Determine the (x, y) coordinate at the center of the cell enclosing the given text.  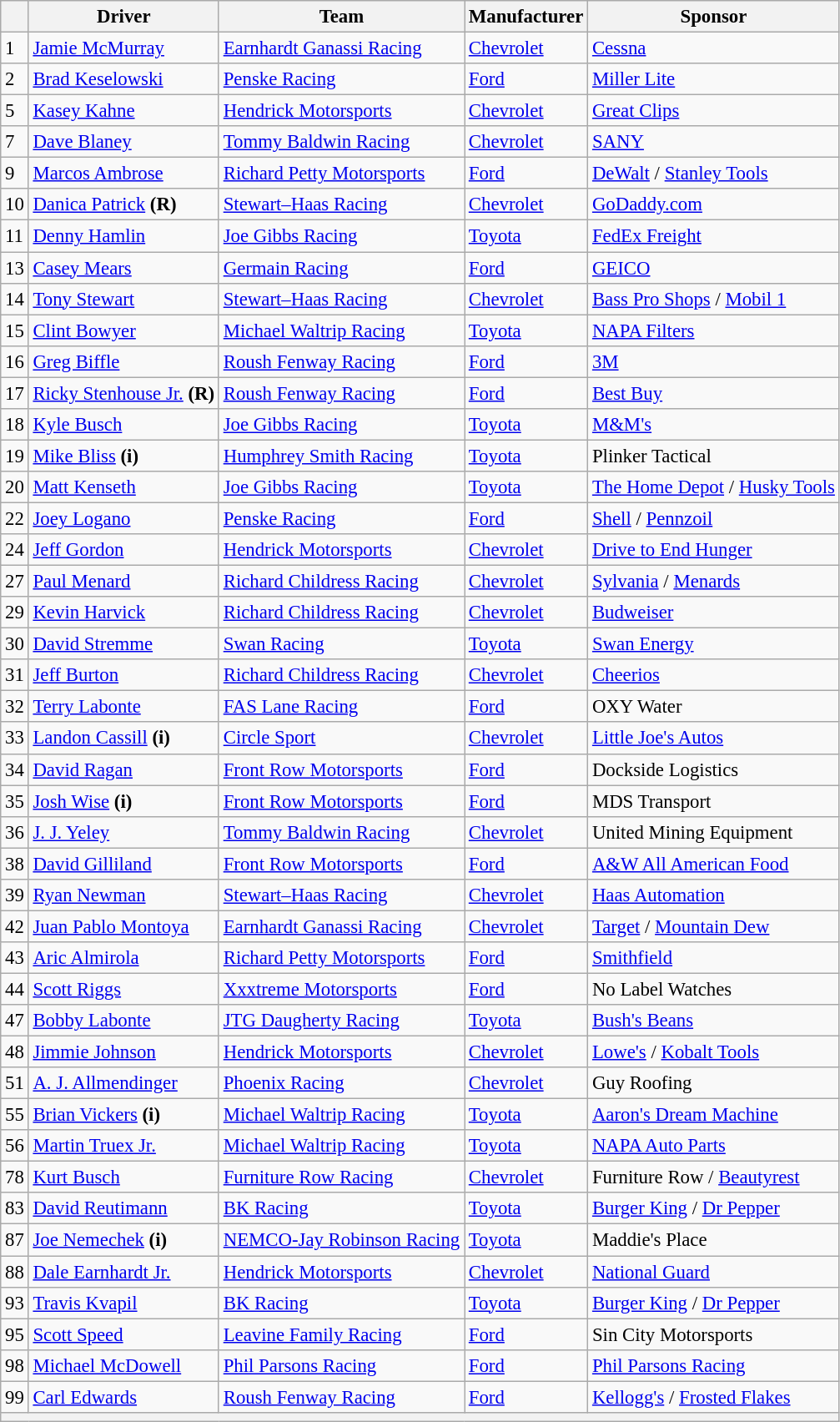
Miller Lite (714, 79)
19 (15, 456)
Bass Pro Shops / Mobil 1 (714, 299)
36 (15, 832)
Travis Kvapil (123, 1303)
MDS Transport (714, 801)
Dale Earnhardt Jr. (123, 1272)
NAPA Filters (714, 330)
Team (341, 17)
Aric Almirola (123, 958)
National Guard (714, 1272)
Scott Riggs (123, 989)
FedEx Freight (714, 236)
Carl Edwards (123, 1397)
51 (15, 1083)
NAPA Auto Parts (714, 1146)
27 (15, 582)
14 (15, 299)
GoDaddy.com (714, 204)
Jamie McMurray (123, 48)
24 (15, 550)
GEICO (714, 268)
Scott Speed (123, 1334)
Lowe's / Kobalt Tools (714, 1052)
99 (15, 1397)
34 (15, 769)
Kellogg's / Frosted Flakes (714, 1397)
Tony Stewart (123, 299)
Great Clips (714, 111)
47 (15, 1021)
NEMCO-Jay Robinson Racing (341, 1240)
Little Joe's Autos (714, 739)
95 (15, 1334)
Driver (123, 17)
29 (15, 613)
Guy Roofing (714, 1083)
David Ragan (123, 769)
83 (15, 1209)
FAS Lane Racing (341, 707)
Cheerios (714, 675)
Casey Mears (123, 268)
Kyle Busch (123, 425)
Maddie's Place (714, 1240)
The Home Depot / Husky Tools (714, 487)
Jeff Gordon (123, 550)
15 (15, 330)
Drive to End Hunger (714, 550)
Greg Biffle (123, 361)
Jeff Burton (123, 675)
Sylvania / Menards (714, 582)
Plinker Tactical (714, 456)
Denny Hamlin (123, 236)
Haas Automation (714, 895)
Danica Patrick (R) (123, 204)
31 (15, 675)
OXY Water (714, 707)
Ryan Newman (123, 895)
Dave Blaney (123, 142)
No Label Watches (714, 989)
Joe Nemechek (i) (123, 1240)
78 (15, 1177)
Marcos Ambrose (123, 174)
DeWalt / Stanley Tools (714, 174)
Target / Mountain Dew (714, 926)
Landon Cassill (i) (123, 739)
Sponsor (714, 17)
20 (15, 487)
39 (15, 895)
13 (15, 268)
38 (15, 864)
93 (15, 1303)
Kevin Harvick (123, 613)
Ricky Stenhouse Jr. (R) (123, 393)
Swan Energy (714, 644)
Kurt Busch (123, 1177)
11 (15, 236)
17 (15, 393)
Humphrey Smith Racing (341, 456)
Terry Labonte (123, 707)
Furniture Row / Beautyrest (714, 1177)
18 (15, 425)
Best Buy (714, 393)
48 (15, 1052)
Kasey Kahne (123, 111)
87 (15, 1240)
88 (15, 1272)
Bobby Labonte (123, 1021)
David Stremme (123, 644)
42 (15, 926)
55 (15, 1115)
Dockside Logistics (714, 769)
2 (15, 79)
Brad Keselowski (123, 79)
A&W All American Food (714, 864)
SANY (714, 142)
J. J. Yeley (123, 832)
9 (15, 174)
Circle Sport (341, 739)
7 (15, 142)
Joey Logano (123, 518)
44 (15, 989)
Aaron's Dream Machine (714, 1115)
Smithfield (714, 958)
Furniture Row Racing (341, 1177)
Juan Pablo Montoya (123, 926)
Germain Racing (341, 268)
56 (15, 1146)
1 (15, 48)
Cessna (714, 48)
David Gilliland (123, 864)
United Mining Equipment (714, 832)
98 (15, 1365)
Jimmie Johnson (123, 1052)
Manufacturer (526, 17)
30 (15, 644)
Shell / Pennzoil (714, 518)
Clint Bowyer (123, 330)
3M (714, 361)
Brian Vickers (i) (123, 1115)
Martin Truex Jr. (123, 1146)
JTG Daugherty Racing (341, 1021)
Budweiser (714, 613)
M&M's (714, 425)
22 (15, 518)
A. J. Allmendinger (123, 1083)
Phoenix Racing (341, 1083)
Matt Kenseth (123, 487)
Michael McDowell (123, 1365)
Josh Wise (i) (123, 801)
Sin City Motorsports (714, 1334)
43 (15, 958)
16 (15, 361)
Mike Bliss (i) (123, 456)
10 (15, 204)
Swan Racing (341, 644)
Paul Menard (123, 582)
33 (15, 739)
35 (15, 801)
David Reutimann (123, 1209)
5 (15, 111)
32 (15, 707)
Bush's Beans (714, 1021)
Leavine Family Racing (341, 1334)
Xxxtreme Motorsports (341, 989)
